Detect which cell encompasses the target text, then output its [X, Y] center coordinate. 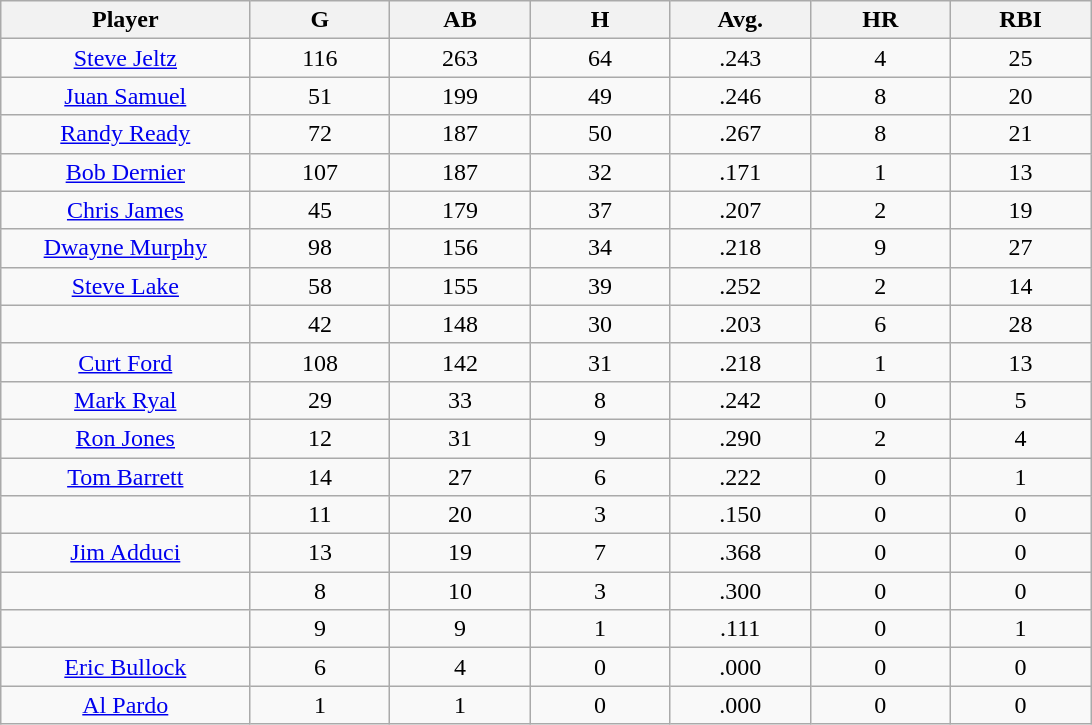
Chris James [126, 210]
RBI [1020, 20]
Avg. [740, 20]
.242 [740, 400]
98 [320, 248]
148 [460, 324]
42 [320, 324]
49 [600, 96]
155 [460, 286]
.207 [740, 210]
.246 [740, 96]
.252 [740, 286]
HR [880, 20]
Bob Dernier [126, 172]
Player [126, 20]
64 [600, 58]
33 [460, 400]
142 [460, 362]
37 [600, 210]
.150 [740, 515]
Steve Lake [126, 286]
.171 [740, 172]
107 [320, 172]
Eric Bullock [126, 667]
G [320, 20]
.243 [740, 58]
72 [320, 134]
34 [600, 248]
199 [460, 96]
Curt Ford [126, 362]
12 [320, 438]
29 [320, 400]
Ron Jones [126, 438]
11 [320, 515]
Mark Ryal [126, 400]
156 [460, 248]
21 [1020, 134]
10 [460, 591]
Randy Ready [126, 134]
Jim Adduci [126, 553]
263 [460, 58]
32 [600, 172]
Juan Samuel [126, 96]
50 [600, 134]
58 [320, 286]
.368 [740, 553]
.290 [740, 438]
5 [1020, 400]
.203 [740, 324]
179 [460, 210]
H [600, 20]
.111 [740, 629]
25 [1020, 58]
51 [320, 96]
108 [320, 362]
.267 [740, 134]
AB [460, 20]
Steve Jeltz [126, 58]
116 [320, 58]
45 [320, 210]
Dwayne Murphy [126, 248]
39 [600, 286]
30 [600, 324]
7 [600, 553]
Tom Barrett [126, 477]
.300 [740, 591]
.222 [740, 477]
Al Pardo [126, 705]
28 [1020, 324]
